Identify which cell holds the provided text, then report its [x, y] central coordinate. 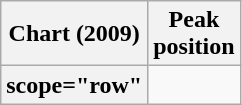
scope="row" [74, 85]
Chart (2009) [74, 34]
Peakposition [194, 34]
